Locate the cell with the specified text and output its [x, y] center coordinate. 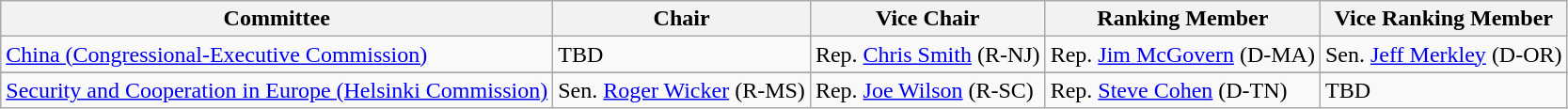
Vice Chair [927, 19]
Vice Ranking Member [1443, 19]
Rep. Chris Smith (R-NJ) [927, 54]
Rep. Jim McGovern (D-MA) [1182, 54]
Rep. Joe Wilson (R-SC) [927, 90]
China (Congressional-Executive Commission) [277, 54]
Chair [682, 19]
Sen. Jeff Merkley (D-OR) [1443, 54]
Ranking Member [1182, 19]
Committee [277, 19]
Sen. Roger Wicker (R-MS) [682, 90]
Rep. Steve Cohen (D-TN) [1182, 90]
Security and Cooperation in Europe (Helsinki Commission) [277, 90]
